From the cell containing the given text, extract its center point as [x, y] coordinate. 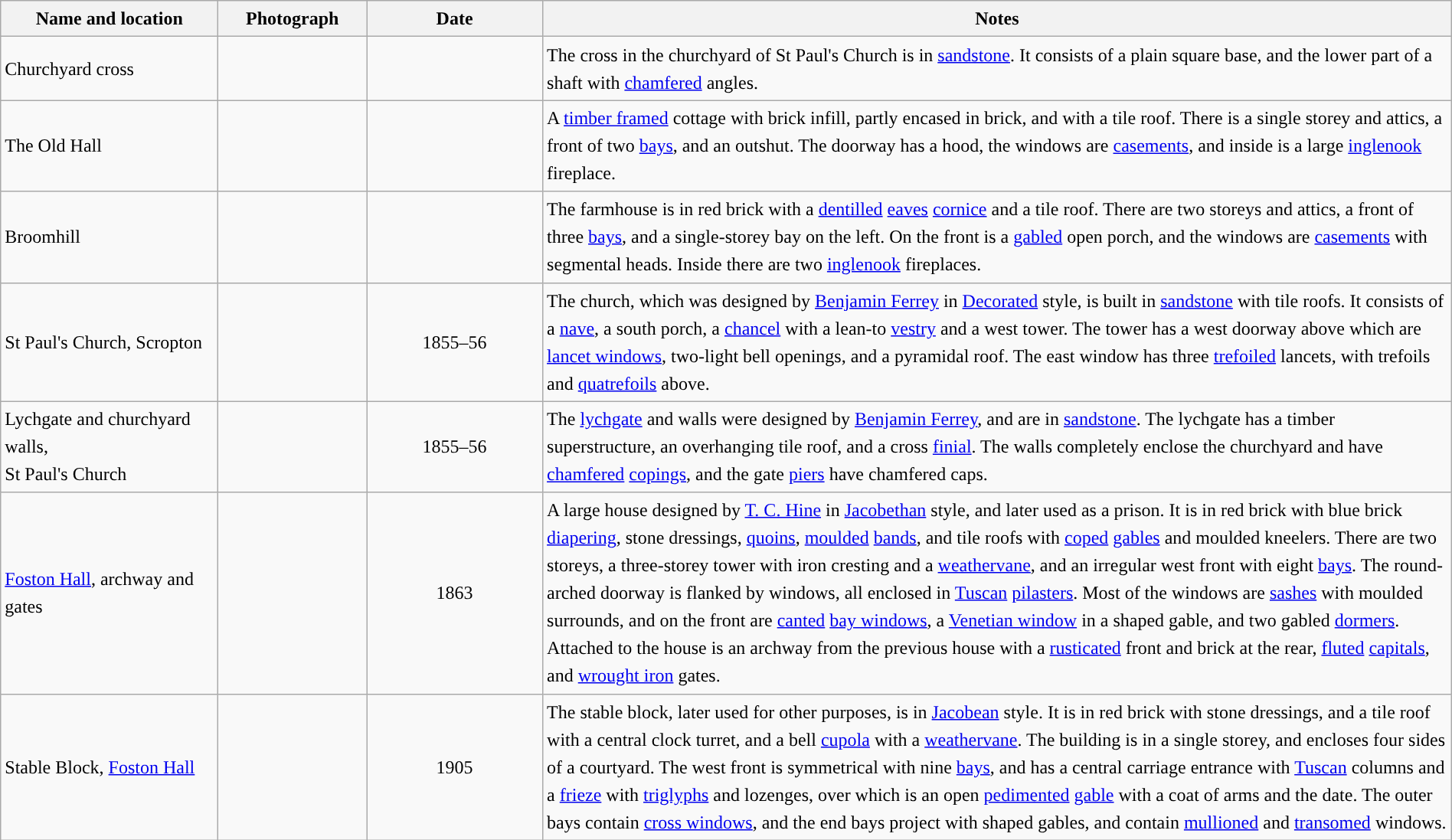
Broomhill [110, 237]
1905 [455, 767]
Photograph [293, 18]
Notes [997, 18]
Churchyard cross [110, 69]
St Paul's Church, Scropton [110, 342]
Date [455, 18]
Foston Hall, archway and gates [110, 593]
Stable Block, Foston Hall [110, 767]
1863 [455, 593]
Name and location [110, 18]
Lychgate and churchyard walls,St Paul's Church [110, 447]
The Old Hall [110, 145]
